Scan for the cell matching the given text and deliver its [X, Y] coordinate at center. 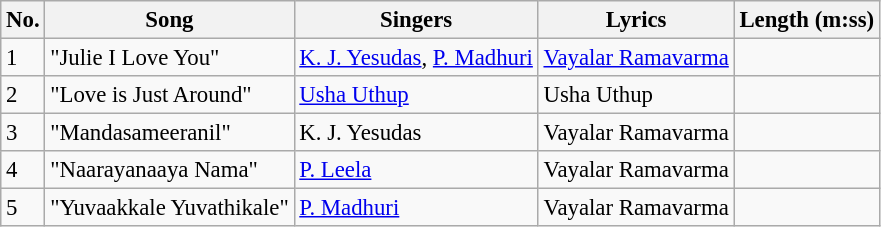
Length (m:ss) [806, 20]
"Naarayanaaya Nama" [170, 170]
3 [23, 133]
P. Madhuri [416, 208]
K. J. Yesudas, P. Madhuri [416, 58]
5 [23, 208]
Lyrics [636, 20]
"Julie I Love You" [170, 58]
"Mandasameeranil" [170, 133]
4 [23, 170]
No. [23, 20]
Singers [416, 20]
Song [170, 20]
1 [23, 58]
"Yuvaakkale Yuvathikale" [170, 208]
P. Leela [416, 170]
2 [23, 95]
"Love is Just Around" [170, 95]
K. J. Yesudas [416, 133]
